Search for the cell housing the specified text and yield its (X, Y) center coordinate. 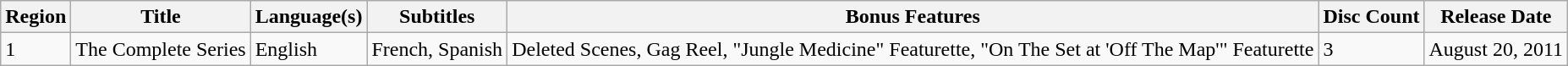
August 20, 2011 (1496, 49)
Release Date (1496, 17)
3 (1372, 49)
French, Spanish (437, 49)
English (309, 49)
Region (36, 17)
Title (161, 17)
Bonus Features (913, 17)
Subtitles (437, 17)
Language(s) (309, 17)
1 (36, 49)
Deleted Scenes, Gag Reel, "Jungle Medicine" Featurette, "On The Set at 'Off The Map'" Featurette (913, 49)
Disc Count (1372, 17)
The Complete Series (161, 49)
